Locate the cell with the specified text and output its (x, y) center coordinate. 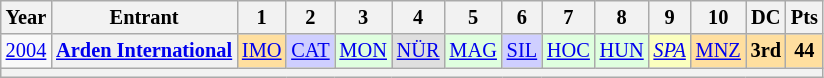
MAG (472, 51)
5 (472, 17)
CAT (310, 51)
44 (804, 51)
3 (364, 17)
HOC (568, 51)
MON (364, 51)
SIL (522, 51)
4 (418, 17)
2004 (26, 51)
Entrant (144, 17)
Year (26, 17)
2 (310, 17)
8 (622, 17)
NÜR (418, 51)
9 (670, 17)
DC (766, 17)
6 (522, 17)
IMO (262, 51)
1 (262, 17)
Pts (804, 17)
Arden International (144, 51)
3rd (766, 51)
7 (568, 17)
SPA (670, 51)
MNZ (718, 51)
HUN (622, 51)
10 (718, 17)
